Provide the (X, Y) coordinate of the cell's center where the given text is located.  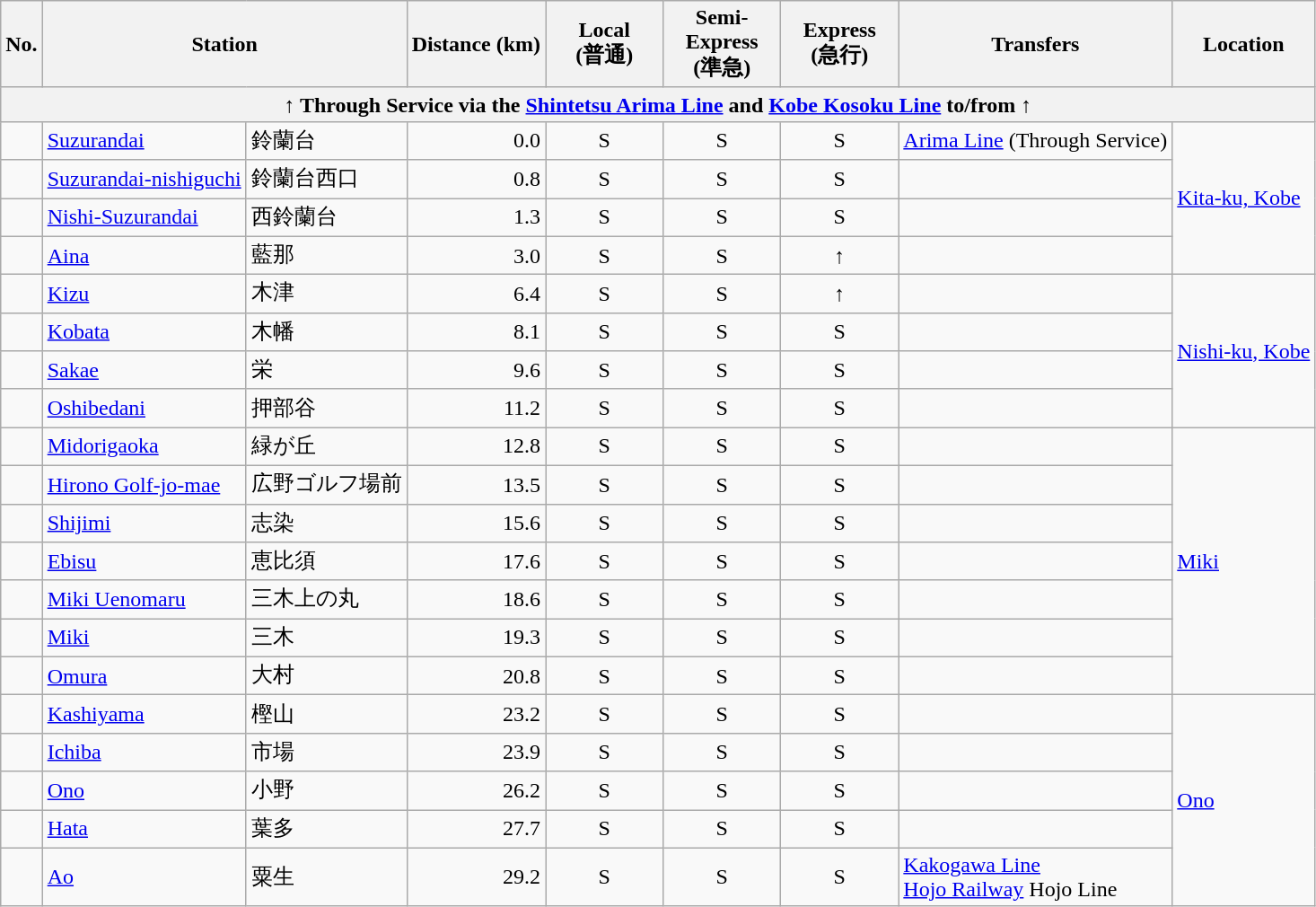
樫山 (327, 715)
Distance (km) (476, 45)
15.6 (476, 523)
Suzurandai (144, 140)
Location (1244, 45)
↑ Through Service via the Shintetsu Arima Line and Kobe Kosoku Line to/from ↑ (658, 104)
23.9 (476, 753)
木津 (327, 295)
9.6 (476, 370)
19.3 (476, 638)
Aina (144, 255)
広野ゴルフ場前 (327, 485)
木幡 (327, 332)
恵比須 (327, 562)
Midorigaoka (144, 447)
Nishi-ku, Kobe (1244, 351)
Semi-Express(準急) (722, 45)
No. (22, 45)
Kobata (144, 332)
0.8 (476, 180)
緑が丘 (327, 447)
0.0 (476, 140)
志染 (327, 523)
Local(普通) (605, 45)
小野 (327, 790)
26.2 (476, 790)
Sakae (144, 370)
17.6 (476, 562)
Transfers (1036, 45)
Kakogawa LineHojo Railway Hojo Line (1036, 876)
Nishi-Suzurandai (144, 217)
20.8 (476, 675)
27.7 (476, 830)
Miki Uenomaru (144, 600)
Express(急行) (840, 45)
13.5 (476, 485)
Hata (144, 830)
Arima Line (Through Service) (1036, 140)
1.3 (476, 217)
鈴蘭台 (327, 140)
Shijimi (144, 523)
11.2 (476, 408)
8.1 (476, 332)
6.4 (476, 295)
18.6 (476, 600)
栄 (327, 370)
葉多 (327, 830)
Suzurandai-nishiguchi (144, 180)
Omura (144, 675)
Ebisu (144, 562)
市場 (327, 753)
12.8 (476, 447)
Station (224, 45)
大村 (327, 675)
Kizu (144, 295)
23.2 (476, 715)
3.0 (476, 255)
三木 (327, 638)
Hirono Golf-jo-mae (144, 485)
Ichiba (144, 753)
藍那 (327, 255)
Kita-ku, Kobe (1244, 198)
三木上の丸 (327, 600)
29.2 (476, 876)
粟生 (327, 876)
Oshibedani (144, 408)
押部谷 (327, 408)
Ao (144, 876)
Kashiyama (144, 715)
西鈴蘭台 (327, 217)
鈴蘭台西口 (327, 180)
